Capture the cell that displays the provided text and extract its (x, y) central coordinate. 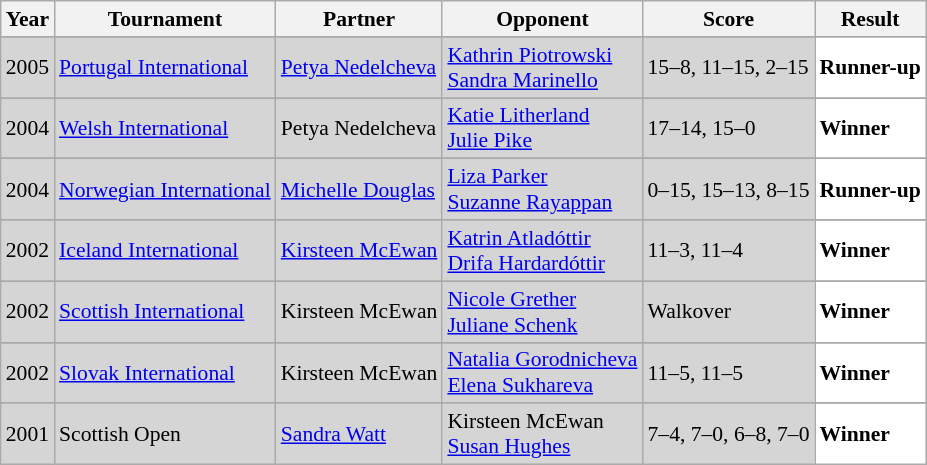
Iceland International (165, 250)
Liza Parker Suzanne Rayappan (542, 190)
Katrin Atladóttir Drifa Hardardóttir (542, 250)
11–3, 11–4 (728, 250)
Opponent (542, 19)
7–4, 7–0, 6–8, 7–0 (728, 434)
15–8, 11–15, 2–15 (728, 68)
Score (728, 19)
Portugal International (165, 68)
Partner (360, 19)
Natalia Gorodnicheva Elena Sukhareva (542, 372)
Katie Litherland Julie Pike (542, 128)
17–14, 15–0 (728, 128)
Scottish International (165, 312)
Michelle Douglas (360, 190)
Walkover (728, 312)
Welsh International (165, 128)
Kirsteen McEwan Susan Hughes (542, 434)
11–5, 11–5 (728, 372)
Result (870, 19)
Norwegian International (165, 190)
Tournament (165, 19)
Year (28, 19)
2005 (28, 68)
Sandra Watt (360, 434)
2001 (28, 434)
Slovak International (165, 372)
Nicole Grether Juliane Schenk (542, 312)
Kathrin Piotrowski Sandra Marinello (542, 68)
Scottish Open (165, 434)
0–15, 15–13, 8–15 (728, 190)
